Output the (x, y) coordinate of the center of the cell containing the given text.  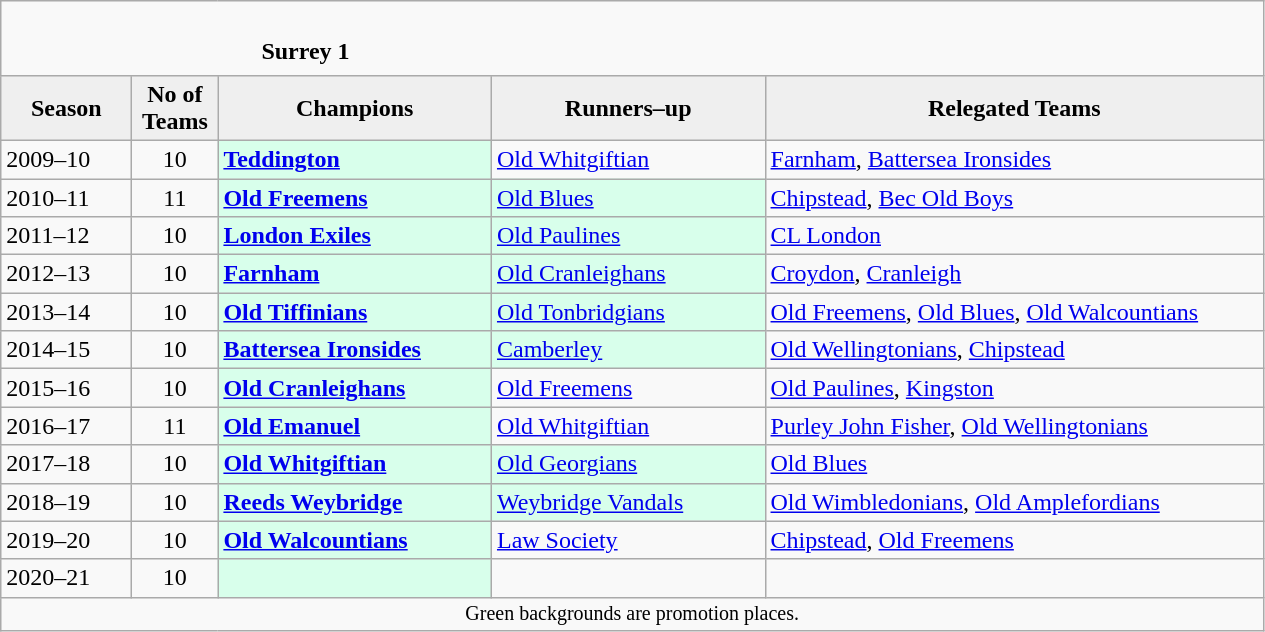
Season (66, 108)
Old Paulines, Kingston (1014, 388)
Old Emanuel (355, 426)
CL London (1014, 236)
Old Wimbledonians, Old Amplefordians (1014, 502)
Weybridge Vandals (628, 502)
Reeds Weybridge (355, 502)
Croydon, Cranleigh (1014, 274)
2016–17 (66, 426)
2015–16 (66, 388)
Law Society (628, 540)
2009–10 (66, 159)
2017–18 (66, 464)
Chipstead, Old Freemens (1014, 540)
Battersea Ironsides (355, 350)
Camberley (628, 350)
2020–21 (66, 578)
2018–19 (66, 502)
2010–11 (66, 197)
Old Freemens, Old Blues, Old Walcountians (1014, 312)
2012–13 (66, 274)
Champions (355, 108)
Old Georgians (628, 464)
Teddington (355, 159)
Chipstead, Bec Old Boys (1014, 197)
Relegated Teams (1014, 108)
Green backgrounds are promotion places. (632, 614)
London Exiles (355, 236)
2013–14 (66, 312)
2014–15 (66, 350)
Purley John Fisher, Old Wellingtonians (1014, 426)
No of Teams (175, 108)
Old Walcountians (355, 540)
Old Wellingtonians, Chipstead (1014, 350)
Farnham (355, 274)
Old Paulines (628, 236)
2011–12 (66, 236)
2019–20 (66, 540)
Farnham, Battersea Ironsides (1014, 159)
Old Tonbridgians (628, 312)
Runners–up (628, 108)
Old Tiffinians (355, 312)
